Find where the given text appears and provide that cell's center as [x, y] coordinate. 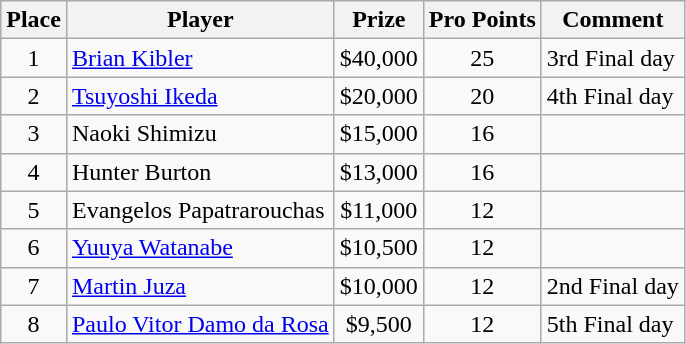
Yuuya Watanabe [200, 248]
2 [34, 96]
Comment [612, 20]
7 [34, 286]
$20,000 [378, 96]
Player [200, 20]
6 [34, 248]
3 [34, 134]
4th Final day [612, 96]
3rd Final day [612, 58]
Hunter Burton [200, 172]
20 [482, 96]
Tsuyoshi Ikeda [200, 96]
$10,500 [378, 248]
2nd Final day [612, 286]
$9,500 [378, 324]
Prize [378, 20]
$13,000 [378, 172]
$10,000 [378, 286]
25 [482, 58]
1 [34, 58]
Place [34, 20]
Martin Juza [200, 286]
5 [34, 210]
Pro Points [482, 20]
Evangelos Papatrarouchas [200, 210]
Brian Kibler [200, 58]
Paulo Vitor Damo da Rosa [200, 324]
$40,000 [378, 58]
8 [34, 324]
Naoki Shimizu [200, 134]
$11,000 [378, 210]
$15,000 [378, 134]
5th Final day [612, 324]
4 [34, 172]
